Detect which cell encompasses the target text, then output its [x, y] center coordinate. 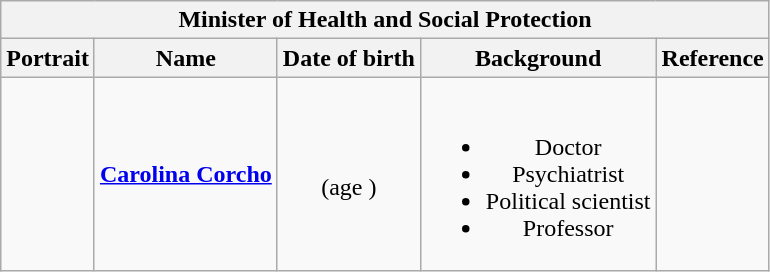
Portrait [48, 58]
(age ) [348, 174]
Minister of Health and Social Protection [386, 20]
Name [186, 58]
Carolina Corcho [186, 174]
Date of birth [348, 58]
Reference [712, 58]
DoctorPsychiatristPolitical scientistProfessor [538, 174]
Background [538, 58]
